Return (x, y) of the center of cell containing provided text 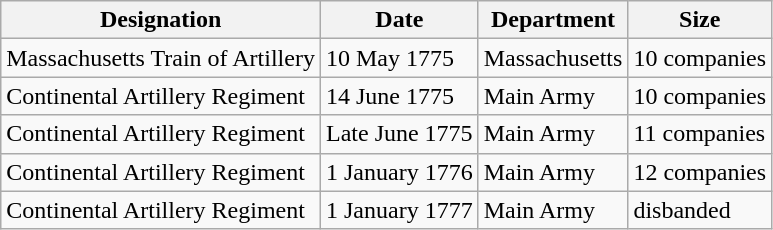
Department (553, 20)
14 June 1775 (399, 96)
Massachusetts Train of Artillery (161, 58)
Designation (161, 20)
Massachusetts (553, 58)
10 May 1775 (399, 58)
1 January 1776 (399, 172)
disbanded (700, 210)
Size (700, 20)
11 companies (700, 134)
Date (399, 20)
12 companies (700, 172)
1 January 1777 (399, 210)
Late June 1775 (399, 134)
